Extract the [x, y] coordinate from the center of the cell holding the provided text.  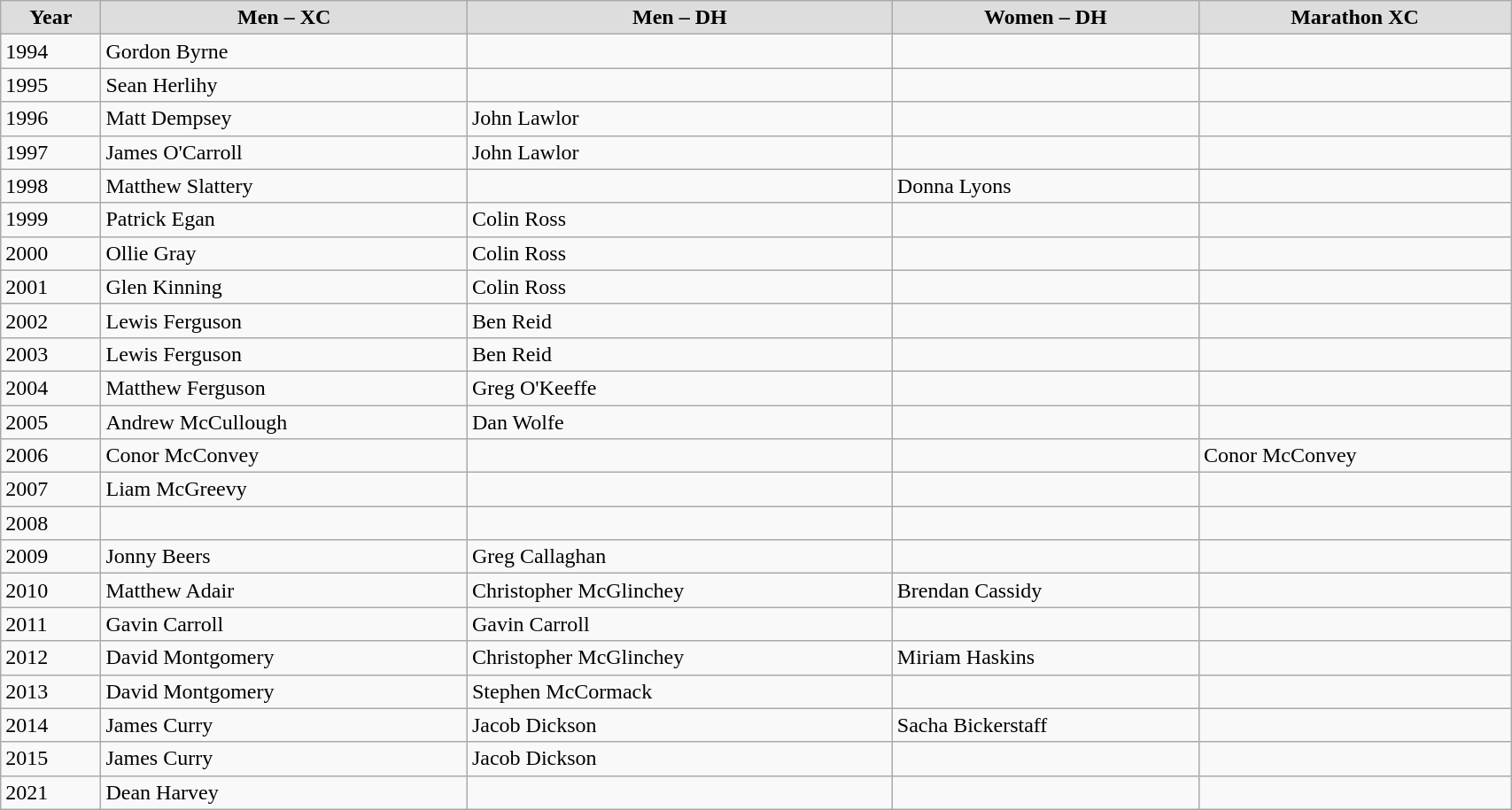
Sacha Bickerstaff [1045, 725]
1998 [51, 186]
2006 [51, 456]
Matthew Adair [283, 590]
1995 [51, 85]
2013 [51, 691]
Men – DH [679, 18]
Year [51, 18]
Liam McGreevy [283, 490]
2009 [51, 557]
Jonny Beers [283, 557]
Andrew McCullough [283, 422]
Ollie Gray [283, 253]
Brendan Cassidy [1045, 590]
1996 [51, 119]
Women – DH [1045, 18]
2003 [51, 354]
2005 [51, 422]
2011 [51, 624]
1997 [51, 152]
Sean Herlihy [283, 85]
James O'Carroll [283, 152]
Dean Harvey [283, 792]
2004 [51, 388]
2007 [51, 490]
Matt Dempsey [283, 119]
Greg Callaghan [679, 557]
Marathon XC [1354, 18]
2015 [51, 759]
Patrick Egan [283, 220]
Men – XC [283, 18]
2012 [51, 658]
Greg O'Keeffe [679, 388]
2001 [51, 287]
2008 [51, 523]
1994 [51, 51]
2021 [51, 792]
1999 [51, 220]
Glen Kinning [283, 287]
Matthew Slattery [283, 186]
Gordon Byrne [283, 51]
2002 [51, 320]
Dan Wolfe [679, 422]
Matthew Ferguson [283, 388]
Miriam Haskins [1045, 658]
2010 [51, 590]
2014 [51, 725]
2000 [51, 253]
Stephen McCormack [679, 691]
Donna Lyons [1045, 186]
